Pinpoint the cell where the given text exists, returning its (X, Y) midpoint coordinate. 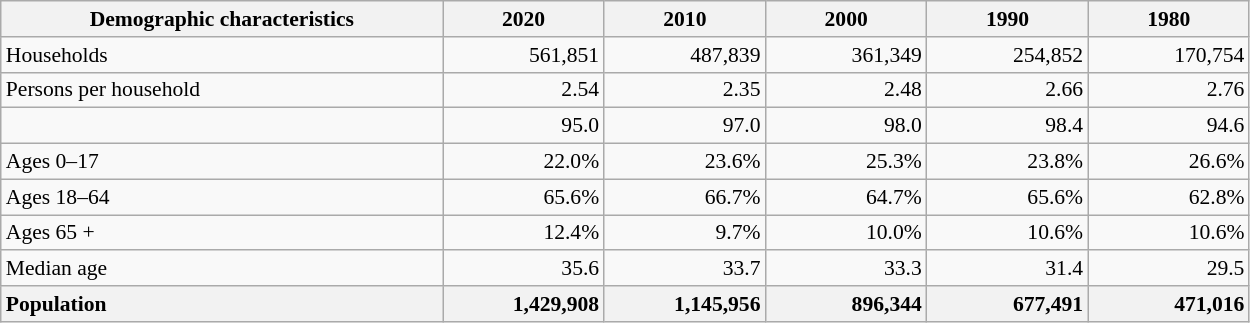
22.0% (524, 162)
677,491 (1008, 304)
23.6% (684, 162)
2.66 (1008, 90)
26.6% (1168, 162)
66.7% (684, 197)
254,852 (1008, 55)
361,349 (846, 55)
12.4% (524, 233)
64.7% (846, 197)
25.3% (846, 162)
Households (222, 55)
2.76 (1168, 90)
62.8% (1168, 197)
1,145,956 (684, 304)
29.5 (1168, 269)
2.35 (684, 90)
23.8% (1008, 162)
9.7% (684, 233)
1980 (1168, 19)
Median age (222, 269)
487,839 (684, 55)
35.6 (524, 269)
94.6 (1168, 126)
896,344 (846, 304)
170,754 (1168, 55)
1,429,908 (524, 304)
95.0 (524, 126)
2010 (684, 19)
561,851 (524, 55)
Persons per household (222, 90)
97.0 (684, 126)
Ages 65 + (222, 233)
98.0 (846, 126)
2.54 (524, 90)
2000 (846, 19)
Ages 0–17 (222, 162)
10.0% (846, 233)
33.7 (684, 269)
2020 (524, 19)
Ages 18–64 (222, 197)
2.48 (846, 90)
31.4 (1008, 269)
471,016 (1168, 304)
Population (222, 304)
33.3 (846, 269)
98.4 (1008, 126)
Demographic characteristics (222, 19)
1990 (1008, 19)
